Find where the given text appears and provide that cell's center as [X, Y] coordinate. 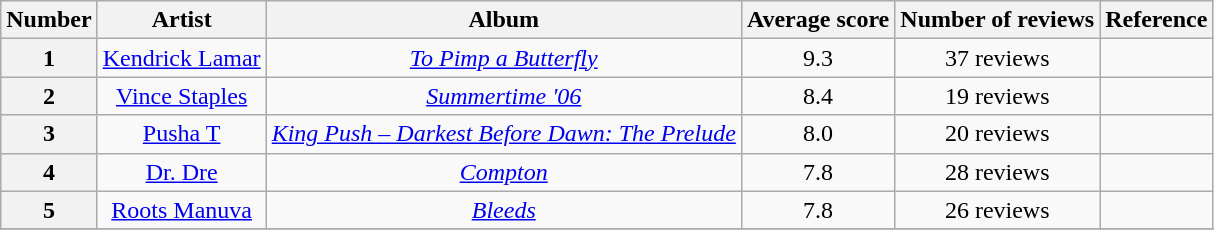
9.3 [818, 58]
26 reviews [998, 210]
8.0 [818, 134]
Vince Staples [182, 96]
Compton [504, 172]
Roots Manuva [182, 210]
Album [504, 20]
Artist [182, 20]
Bleeds [504, 210]
Number [49, 20]
4 [49, 172]
37 reviews [998, 58]
Summertime '06 [504, 96]
Reference [1156, 20]
Dr. Dre [182, 172]
King Push – Darkest Before Dawn: The Prelude [504, 134]
3 [49, 134]
Pusha T [182, 134]
19 reviews [998, 96]
To Pimp a Butterfly [504, 58]
1 [49, 58]
28 reviews [998, 172]
Kendrick Lamar [182, 58]
Number of reviews [998, 20]
20 reviews [998, 134]
2 [49, 96]
5 [49, 210]
8.4 [818, 96]
Average score [818, 20]
